From the cell containing the given text, extract its center point as [x, y] coordinate. 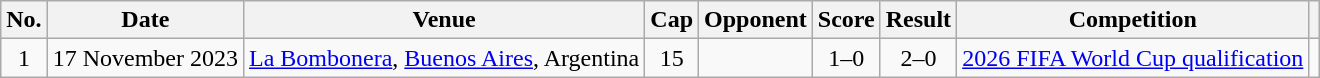
Score [846, 20]
2026 FIFA World Cup qualification [1133, 58]
Competition [1133, 20]
1 [24, 58]
17 November 2023 [145, 58]
Venue [444, 20]
Opponent [756, 20]
1–0 [846, 58]
La Bombonera, Buenos Aires, Argentina [444, 58]
2–0 [918, 58]
Date [145, 20]
Cap [672, 20]
Result [918, 20]
No. [24, 20]
15 [672, 58]
